Capture the cell that displays the provided text and extract its [x, y] central coordinate. 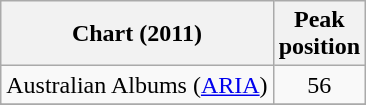
Chart (2011) [137, 34]
56 [319, 85]
Peakposition [319, 34]
Australian Albums (ARIA) [137, 85]
